Find where the given text appears and provide that cell's center as (X, Y) coordinate. 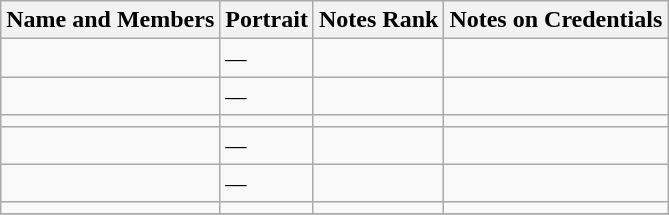
Notes on Credentials (556, 20)
Notes Rank (378, 20)
Portrait (267, 20)
Name and Members (110, 20)
